Search for the cell housing the specified text and yield its (x, y) center coordinate. 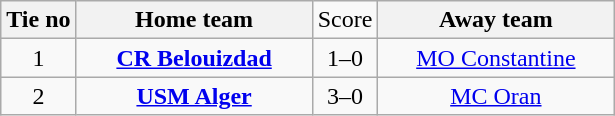
CR Belouizdad (194, 58)
2 (38, 96)
1 (38, 58)
MO Constantine (496, 58)
USM Alger (194, 96)
Away team (496, 20)
Home team (194, 20)
MC Oran (496, 96)
3–0 (345, 96)
1–0 (345, 58)
Tie no (38, 20)
Score (345, 20)
